Output the [x, y] coordinate of the center of the cell containing the given text.  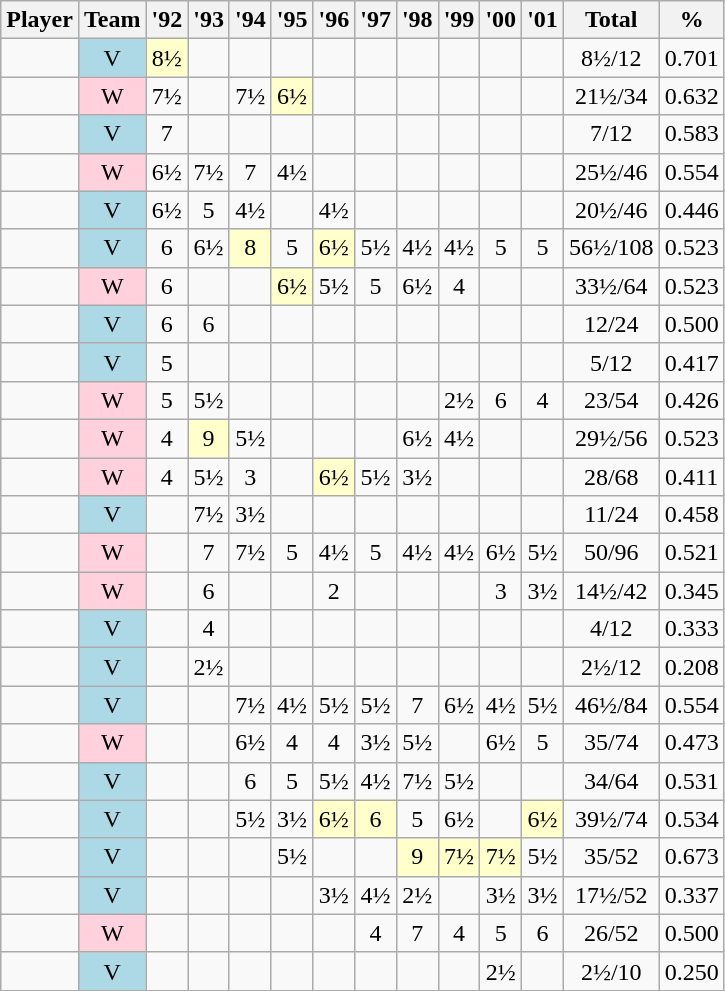
'93 [209, 20]
0.337 [692, 895]
2 [334, 591]
0.417 [692, 362]
5/12 [611, 362]
2½/10 [611, 971]
28/68 [611, 477]
0.411 [692, 477]
8½ [167, 58]
0.531 [692, 781]
33½/64 [611, 286]
0.446 [692, 210]
2½/12 [611, 667]
11/24 [611, 515]
0.345 [692, 591]
20½/46 [611, 210]
'00 [501, 20]
56½/108 [611, 248]
'95 [292, 20]
23/54 [611, 400]
0.250 [692, 971]
4/12 [611, 629]
50/96 [611, 553]
'94 [250, 20]
17½/52 [611, 895]
35/52 [611, 857]
0.673 [692, 857]
0.426 [692, 400]
Player [40, 20]
0.632 [692, 96]
'96 [334, 20]
'92 [167, 20]
25½/46 [611, 172]
26/52 [611, 933]
35/74 [611, 743]
39½/74 [611, 819]
0.208 [692, 667]
12/24 [611, 324]
34/64 [611, 781]
29½/56 [611, 438]
8 [250, 248]
8½/12 [611, 58]
0.583 [692, 134]
0.473 [692, 743]
Total [611, 20]
46½/84 [611, 705]
0.333 [692, 629]
14½/42 [611, 591]
'01 [543, 20]
0.521 [692, 553]
% [692, 20]
0.534 [692, 819]
7/12 [611, 134]
'97 [376, 20]
0.701 [692, 58]
Team [112, 20]
0.458 [692, 515]
'99 [459, 20]
21½/34 [611, 96]
'98 [417, 20]
